From the cell containing the given text, extract its center point as [X, Y] coordinate. 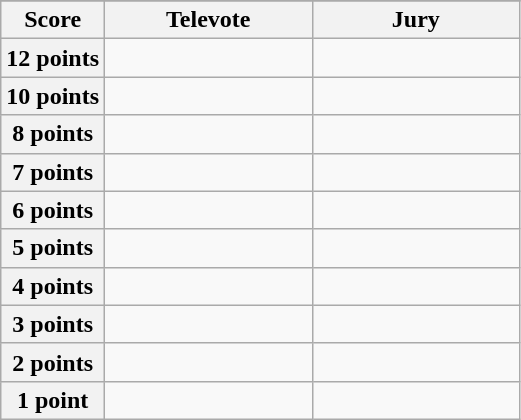
12 points [53, 58]
7 points [53, 172]
3 points [53, 324]
Score [53, 20]
10 points [53, 96]
2 points [53, 362]
4 points [53, 286]
1 point [53, 400]
5 points [53, 248]
8 points [53, 134]
Jury [416, 20]
Televote [209, 20]
6 points [53, 210]
